Extract the (x, y) coordinate from the center of the cell holding the provided text.  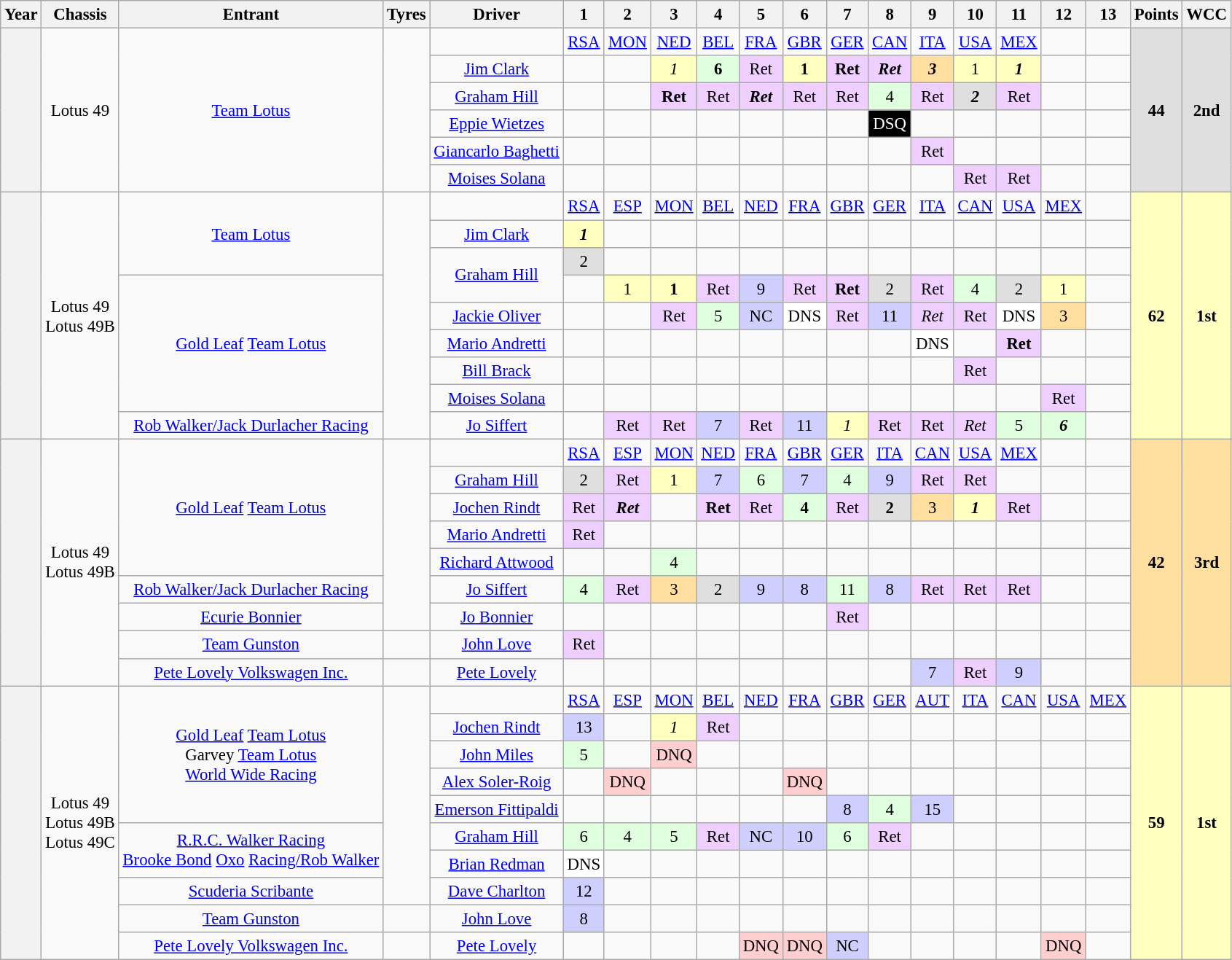
3rd (1207, 562)
Giancarlo Baghetti (497, 152)
Points (1157, 15)
WCC (1207, 15)
Tyres (407, 15)
Year (21, 15)
R.R.C. Walker RacingBrooke Bond Oxo Racing/Rob Walker (251, 850)
Bill Brack (497, 371)
Driver (497, 15)
Jackie Oliver (497, 316)
Eppie Wietzes (497, 124)
Chassis (80, 15)
Lotus 49Lotus 49BLotus 49C (80, 823)
DSQ (890, 124)
Emerson Fittipaldi (497, 809)
Scuderia Scribante (251, 891)
AUT (933, 700)
62 (1157, 316)
15 (933, 809)
Gold Leaf Team LotusGarvey Team LotusWorld Wide Racing (251, 754)
2nd (1207, 111)
Alex Soler-Roig (497, 782)
Ecurie Bonnier (251, 617)
Jo Bonnier (497, 617)
44 (1157, 111)
Brian Redman (497, 864)
Richard Attwood (497, 563)
Entrant (251, 15)
John Miles (497, 754)
42 (1157, 562)
Lotus 49 (80, 111)
Dave Charlton (497, 891)
59 (1157, 823)
